Locate the cell with the specified text and output its (x, y) center coordinate. 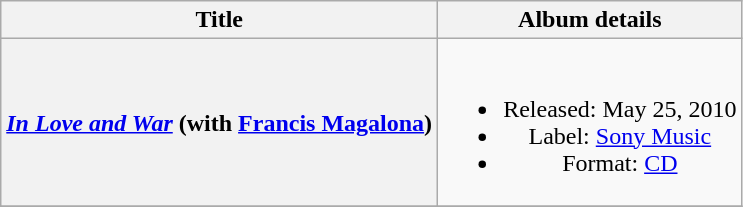
Album details (590, 20)
In Love and War (with Francis Magalona) (220, 122)
Released: May 25, 2010Label: Sony MusicFormat: CD (590, 122)
Title (220, 20)
